Locate the cell with the specified text and output its [X, Y] center coordinate. 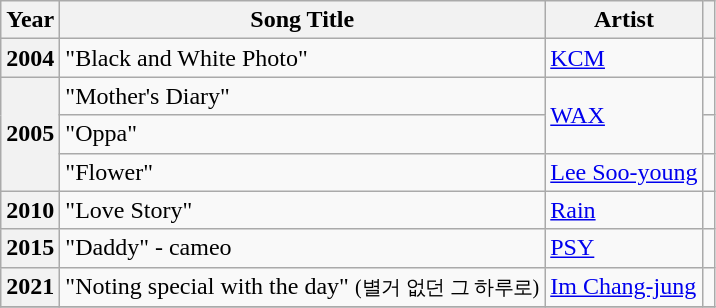
"Daddy" - cameo [302, 248]
KCM [624, 58]
Year [30, 20]
"Flower" [302, 172]
2010 [30, 210]
Artist [624, 20]
"Mother's Diary" [302, 96]
Im Chang-jung [624, 287]
Song Title [302, 20]
Lee Soo-young [624, 172]
PSY [624, 248]
Rain [624, 210]
2021 [30, 287]
2015 [30, 248]
"Black and White Photo" [302, 58]
2005 [30, 134]
2004 [30, 58]
"Noting special with the day" (별거 없던 그 하루로) [302, 287]
WAX [624, 115]
"Oppa" [302, 134]
"Love Story" [302, 210]
